Search for the cell housing the specified text and yield its [x, y] center coordinate. 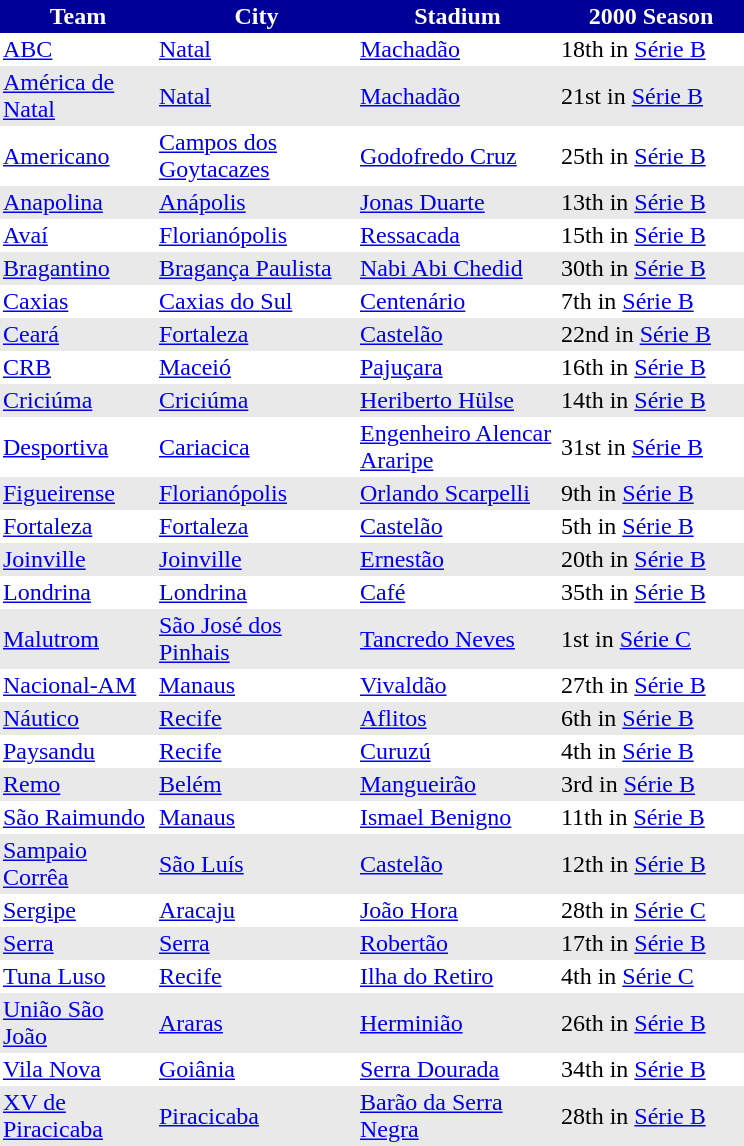
Orlando Scarpelli [458, 494]
3rd in Série B [651, 784]
Sergipe [78, 910]
Americano [78, 156]
Tuna Luso [78, 976]
Desportiva [78, 447]
ABC [78, 50]
Sampaio Corrêa [78, 864]
Team [78, 16]
Maceió [256, 368]
13th in Série B [651, 202]
25th in Série B [651, 156]
21st in Série B [651, 96]
Ceará [78, 334]
4th in Série C [651, 976]
Bragança Paulista [256, 268]
17th in Série B [651, 944]
Engenheiro Alencar Araripe [458, 447]
Caxias do Sul [256, 302]
Figueirense [78, 494]
Paysandu [78, 752]
João Hora [458, 910]
26th in Série B [651, 1023]
Piracicaba [256, 1116]
Stadium [458, 16]
Ismael Benigno [458, 818]
Vivaldão [458, 686]
27th in Série B [651, 686]
5th in Série B [651, 526]
35th in Série B [651, 592]
11th in Série B [651, 818]
Nacional-AM [78, 686]
Belém [256, 784]
Araras [256, 1023]
Aracaju [256, 910]
14th in Série B [651, 400]
Jonas Duarte [458, 202]
São Raimundo [78, 818]
12th in Série B [651, 864]
Campos dos Goytacazes [256, 156]
Cariacica [256, 447]
7th in Série B [651, 302]
2000 Season [651, 16]
18th in Série B [651, 50]
20th in Série B [651, 560]
Anápolis [256, 202]
City [256, 16]
União São João [78, 1023]
Godofredo Cruz [458, 156]
4th in Série B [651, 752]
Remo [78, 784]
9th in Série B [651, 494]
Bragantino [78, 268]
6th in Série B [651, 718]
Anapolina [78, 202]
Pajuçara [458, 368]
31st in Série B [651, 447]
Ressacada [458, 236]
Vila Nova [78, 1070]
22nd in Série B [651, 334]
Mangueirão [458, 784]
Heriberto Hülse [458, 400]
Ernestão [458, 560]
Robertão [458, 944]
Herminião [458, 1023]
Aflitos [458, 718]
América de Natal [78, 96]
Náutico [78, 718]
Nabi Abi Chedid [458, 268]
CRB [78, 368]
Tancredo Neves [458, 639]
16th in Série B [651, 368]
Serra Dourada [458, 1070]
Avaí [78, 236]
Centenário [458, 302]
30th in Série B [651, 268]
São José dos Pinhais [256, 639]
XV de Piracicaba [78, 1116]
15th in Série B [651, 236]
Barão da Serra Negra [458, 1116]
Caxias [78, 302]
34th in Série B [651, 1070]
Malutrom [78, 639]
1st in Série C [651, 639]
Ilha do Retiro [458, 976]
São Luís [256, 864]
28th in Série C [651, 910]
Goiânia [256, 1070]
Curuzú [458, 752]
28th in Série B [651, 1116]
Café [458, 592]
